Return the (x, y) coordinate for the center point of the cell that contains the specified text.  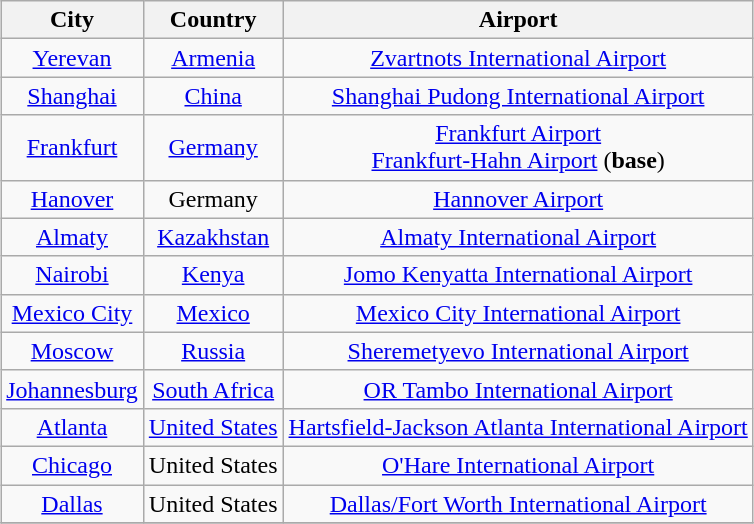
Airport (518, 20)
China (213, 96)
Almaty International Airport (518, 237)
Frankfurt AirportFrankfurt-Hahn Airport (base) (518, 148)
Hartsfield-Jackson Atlanta International Airport (518, 427)
Shanghai (72, 96)
Yerevan (72, 58)
Hanover (72, 199)
Sheremetyevo International Airport (518, 351)
Armenia (213, 58)
Shanghai Pudong International Airport (518, 96)
Kazakhstan (213, 237)
Mexico (213, 313)
Mexico City International Airport (518, 313)
Zvartnots International Airport (518, 58)
O'Hare International Airport (518, 465)
Hannover Airport (518, 199)
Country (213, 20)
Kenya (213, 275)
Chicago (72, 465)
OR Tambo International Airport (518, 389)
Nairobi (72, 275)
Johannesburg (72, 389)
Dallas (72, 503)
Moscow (72, 351)
City (72, 20)
Jomo Kenyatta International Airport (518, 275)
Frankfurt (72, 148)
Russia (213, 351)
South Africa (213, 389)
Almaty (72, 237)
Mexico City (72, 313)
Dallas/Fort Worth International Airport (518, 503)
Atlanta (72, 427)
